Detect which cell encompasses the target text, then output its (X, Y) center coordinate. 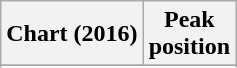
Peak position (189, 34)
Chart (2016) (72, 34)
